Capture the cell that displays the provided text and extract its (X, Y) central coordinate. 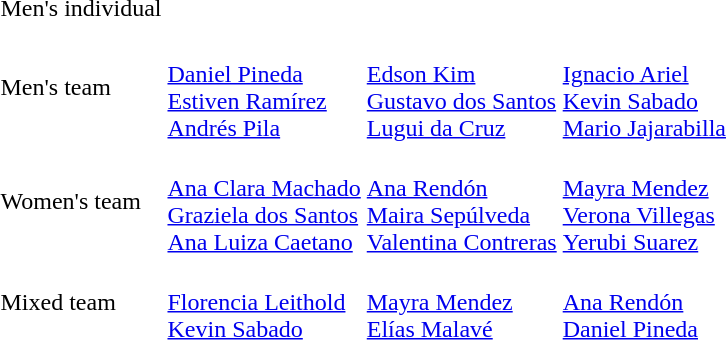
Daniel PinedaEstiven RamírezAndrés Pila (264, 88)
Ana Clara MachadoGraziela dos SantosAna Luiza Caetano (264, 202)
Edson KimGustavo dos SantosLugui da Cruz (462, 88)
Ana RendónMaira SepúlvedaValentina Contreras (462, 202)
